Find where the given text appears and provide that cell's center as (x, y) coordinate. 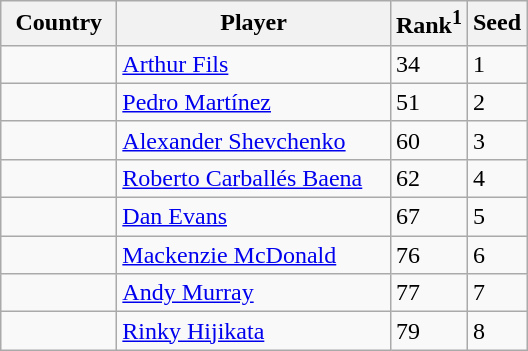
Rinky Hijikata (254, 331)
8 (496, 331)
Seed (496, 24)
3 (496, 140)
2 (496, 102)
Player (254, 24)
6 (496, 255)
4 (496, 178)
34 (428, 64)
7 (496, 293)
1 (496, 64)
Roberto Carballés Baena (254, 178)
79 (428, 331)
62 (428, 178)
Mackenzie McDonald (254, 255)
Dan Evans (254, 217)
Alexander Shevchenko (254, 140)
77 (428, 293)
Andy Murray (254, 293)
Rank1 (428, 24)
Country (59, 24)
5 (496, 217)
76 (428, 255)
Pedro Martínez (254, 102)
67 (428, 217)
51 (428, 102)
60 (428, 140)
Arthur Fils (254, 64)
